Scan for the cell matching the given text and deliver its [X, Y] coordinate at center. 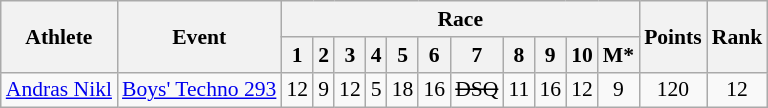
18 [403, 90]
3 [350, 55]
2 [324, 55]
M* [618, 55]
Event [199, 36]
Athlete [59, 36]
Points [673, 36]
11 [518, 90]
Boys' Techno 293 [199, 90]
Rank [738, 36]
DSQ [476, 90]
Race [460, 19]
6 [434, 55]
1 [297, 55]
7 [476, 55]
8 [518, 55]
120 [673, 90]
Andras Nikl [59, 90]
10 [582, 55]
4 [376, 55]
